Return [x, y] of the center of cell containing provided text 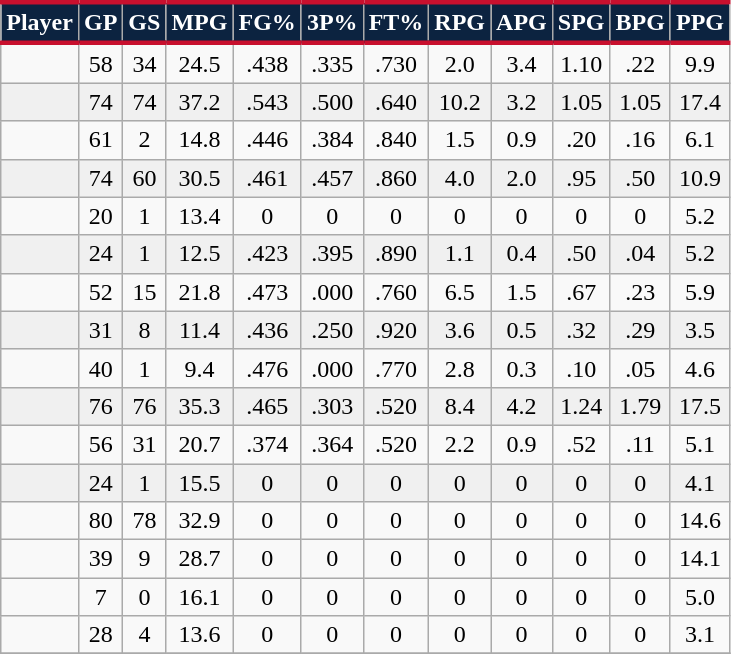
52 [100, 292]
17.4 [700, 102]
.23 [640, 292]
.11 [640, 444]
.395 [332, 254]
.476 [267, 368]
.640 [396, 102]
24.5 [200, 63]
.67 [581, 292]
9 [144, 559]
30.5 [200, 178]
12.5 [200, 254]
.920 [396, 330]
.05 [640, 368]
37.2 [200, 102]
.436 [267, 330]
.29 [640, 330]
3.2 [522, 102]
28.7 [200, 559]
5.9 [700, 292]
80 [100, 521]
15.5 [200, 483]
9.9 [700, 63]
.465 [267, 406]
.840 [396, 140]
.303 [332, 406]
2.2 [460, 444]
4.1 [700, 483]
61 [100, 140]
0.3 [522, 368]
1.1 [460, 254]
.730 [396, 63]
16.1 [200, 597]
.473 [267, 292]
3.6 [460, 330]
6.1 [700, 140]
0.4 [522, 254]
10.2 [460, 102]
BPG [640, 22]
39 [100, 559]
35.3 [200, 406]
3P% [332, 22]
28 [100, 635]
.890 [396, 254]
.500 [332, 102]
3.4 [522, 63]
40 [100, 368]
14.6 [700, 521]
.22 [640, 63]
.860 [396, 178]
.10 [581, 368]
1.10 [581, 63]
1.79 [640, 406]
GP [100, 22]
FG% [267, 22]
8 [144, 330]
GS [144, 22]
56 [100, 444]
.374 [267, 444]
0.5 [522, 330]
5.0 [700, 597]
7 [100, 597]
14.1 [700, 559]
2.8 [460, 368]
APG [522, 22]
4 [144, 635]
20.7 [200, 444]
MPG [200, 22]
5.1 [700, 444]
4.6 [700, 368]
10.9 [700, 178]
15 [144, 292]
6.5 [460, 292]
20 [100, 216]
2 [144, 140]
.438 [267, 63]
8.4 [460, 406]
14.8 [200, 140]
.446 [267, 140]
.250 [332, 330]
.461 [267, 178]
13.6 [200, 635]
60 [144, 178]
78 [144, 521]
.20 [581, 140]
.384 [332, 140]
17.5 [700, 406]
4.0 [460, 178]
PPG [700, 22]
.543 [267, 102]
.335 [332, 63]
.423 [267, 254]
.04 [640, 254]
32.9 [200, 521]
9.4 [200, 368]
11.4 [200, 330]
.457 [332, 178]
1.24 [581, 406]
.52 [581, 444]
.16 [640, 140]
.95 [581, 178]
3.5 [700, 330]
Player [40, 22]
SPG [581, 22]
34 [144, 63]
58 [100, 63]
.770 [396, 368]
RPG [460, 22]
.760 [396, 292]
4.2 [522, 406]
21.8 [200, 292]
.32 [581, 330]
.364 [332, 444]
FT% [396, 22]
3.1 [700, 635]
13.4 [200, 216]
